Find where the given text appears and provide that cell's center as [X, Y] coordinate. 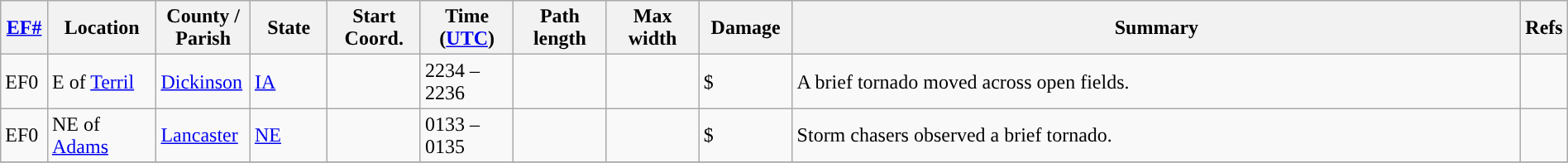
Damage [746, 28]
Refs [1545, 28]
Max width [653, 28]
IA [289, 81]
County / Parish [203, 28]
A brief tornado moved across open fields. [1156, 81]
State [289, 28]
Lancaster [203, 136]
EF# [25, 28]
2234 – 2236 [466, 81]
0133 – 0135 [466, 136]
Location [101, 28]
Time (UTC) [466, 28]
Path length [560, 28]
NE [289, 136]
E of Terril [101, 81]
Dickinson [203, 81]
NE of Adams [101, 136]
Start Coord. [374, 28]
Summary [1156, 28]
Storm chasers observed a brief tornado. [1156, 136]
